Extract the [x, y] coordinate from the center of the cell holding the provided text.  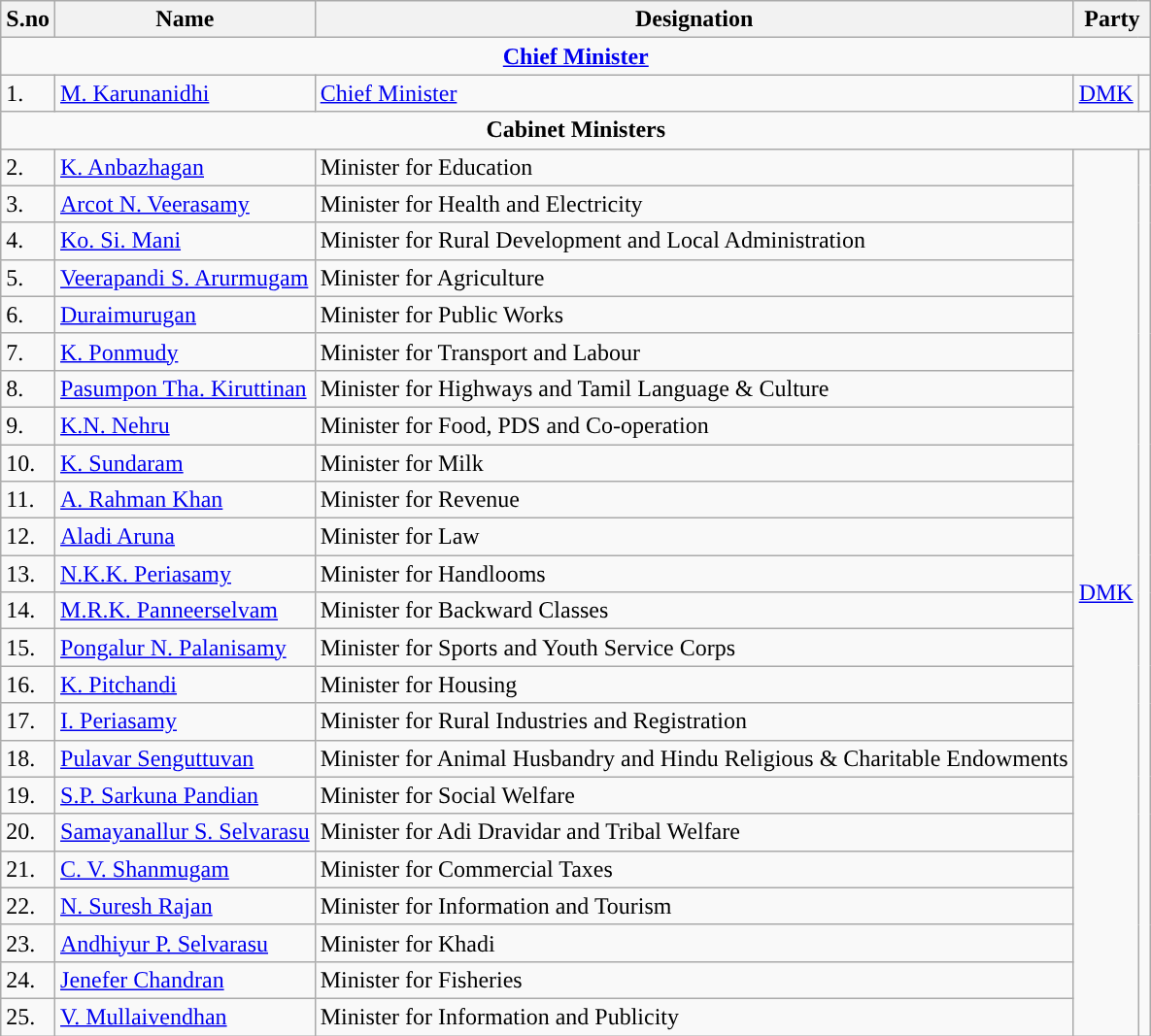
Pasumpon Tha. Kiruttinan [186, 388]
Minister for Agriculture [694, 278]
Name [186, 19]
Cabinet Ministers [576, 130]
25. [28, 1017]
Pongalur N. Palanisamy [186, 648]
Minister for Handlooms [694, 574]
Jenefer Chandran [186, 980]
11. [28, 500]
16. [28, 685]
Minister for Housing [694, 685]
Aladi Aruna [186, 537]
Minister for Rural Development and Local Administration [694, 241]
Minister for Health and Electricity [694, 204]
8. [28, 388]
Duraimurugan [186, 315]
I. Periasamy [186, 721]
K. Sundaram [186, 463]
Minister for Adi Dravidar and Tribal Welfare [694, 832]
6. [28, 315]
3. [28, 204]
Minister for Highways and Tamil Language & Culture [694, 388]
1. [28, 93]
Arcot N. Veerasamy [186, 204]
Minister for Fisheries [694, 980]
2. [28, 167]
N. Suresh Rajan [186, 906]
M. Karunanidhi [186, 93]
Party [1112, 19]
Minister for Commercial Taxes [694, 869]
Minister for Public Works [694, 315]
Andhiyur P. Selvarasu [186, 943]
17. [28, 721]
K. Anbazhagan [186, 167]
13. [28, 574]
K.N. Nehru [186, 425]
Minister for Food, PDS and Co-operation [694, 425]
Minister for Information and Tourism [694, 906]
7. [28, 351]
Minister for Sports and Youth Service Corps [694, 648]
14. [28, 611]
Minister for Information and Publicity [694, 1017]
Minister for Milk [694, 463]
S.P. Sarkuna Pandian [186, 795]
Veerapandi S. Arurmugam [186, 278]
4. [28, 241]
12. [28, 537]
20. [28, 832]
V. Mullaivendhan [186, 1017]
5. [28, 278]
Minister for Law [694, 537]
Minister for Transport and Labour [694, 351]
Minister for Revenue [694, 500]
A. Rahman Khan [186, 500]
24. [28, 980]
Minister for Rural Industries and Registration [694, 721]
10. [28, 463]
Minister for Animal Husbandry and Hindu Religious & Charitable Endowments [694, 758]
M.R.K. Panneerselvam [186, 611]
Designation [694, 19]
Ko. Si. Mani [186, 241]
9. [28, 425]
18. [28, 758]
S.no [28, 19]
Minister for Khadi [694, 943]
Minister for Social Welfare [694, 795]
N.K.K. Periasamy [186, 574]
22. [28, 906]
C. V. Shanmugam [186, 869]
19. [28, 795]
23. [28, 943]
15. [28, 648]
Minister for Backward Classes [694, 611]
K. Pitchandi [186, 685]
Samayanallur S. Selvarasu [186, 832]
21. [28, 869]
Minister for Education [694, 167]
K. Ponmudy [186, 351]
Pulavar Senguttuvan [186, 758]
